Identify which cell holds the provided text, then report its (x, y) central coordinate. 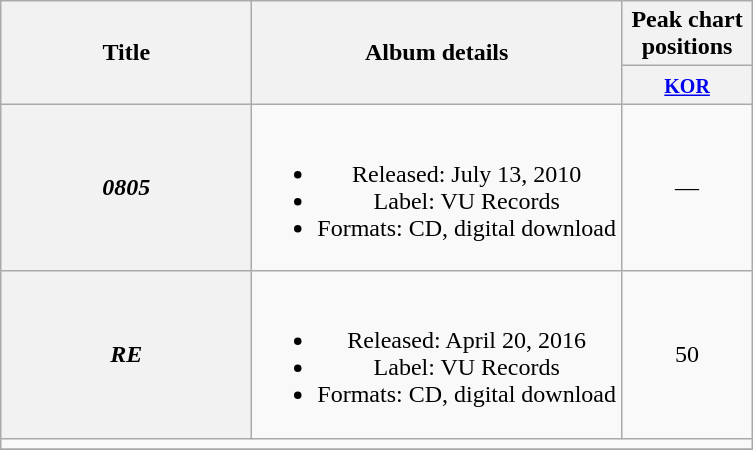
Released: April 20, 2016Label: VU RecordsFormats: CD, digital download (437, 354)
50 (688, 354)
Released: July 13, 2010Label: VU RecordsFormats: CD, digital download (437, 188)
KOR (688, 85)
0805 (126, 188)
— (688, 188)
Title (126, 52)
RE (126, 354)
Album details (437, 52)
Peak chart positions (688, 34)
